For the text-containing cell, return its midpoint in (x, y) coordinate format. 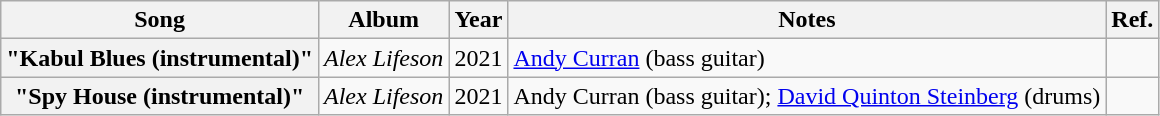
Andy Curran (bass guitar); David Quinton Steinberg (drums) (807, 96)
Year (478, 20)
Notes (807, 20)
"Kabul Blues (instrumental)" (160, 58)
Andy Curran (bass guitar) (807, 58)
Song (160, 20)
"Spy House (instrumental)" (160, 96)
Album (383, 20)
Ref. (1132, 20)
